Output the (X, Y) coordinate of the center of the cell containing the given text.  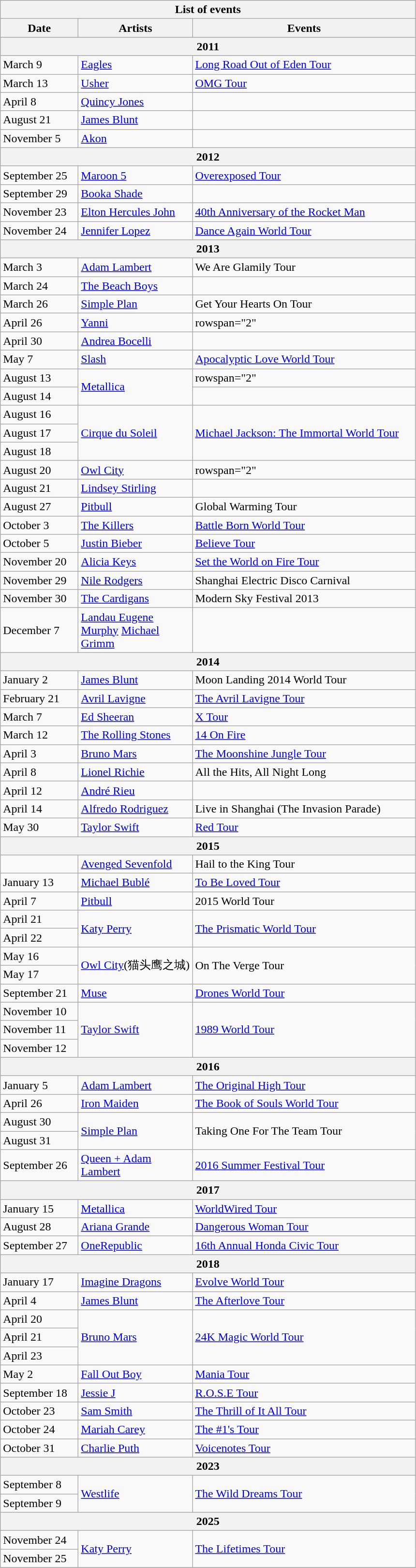
The Wild Dreams Tour (304, 1494)
Ed Sheeran (135, 717)
Mania Tour (304, 1374)
Usher (135, 83)
Akon (135, 138)
May 16 (40, 956)
August 30 (40, 1122)
January 2 (40, 680)
WorldWired Tour (304, 1209)
March 7 (40, 717)
Michael Jackson: The Immortal World Tour (304, 433)
24K Magic World Tour (304, 1337)
Landau Eugene Murphy Michael Grimm (135, 630)
Overexposed Tour (304, 175)
2012 (208, 157)
The Moonshine Jungle Tour (304, 754)
Voicenotes Tour (304, 1448)
October 5 (40, 544)
Get Your Hearts On Tour (304, 304)
November 25 (40, 1558)
2015 World Tour (304, 901)
Andrea Bocelli (135, 341)
November 29 (40, 580)
Set the World on Fire Tour (304, 562)
Mariah Carey (135, 1429)
May 30 (40, 827)
March 12 (40, 735)
April 7 (40, 901)
2016 Summer Festival Tour (304, 1166)
April 14 (40, 809)
October 24 (40, 1429)
April 23 (40, 1356)
Michael Bublé (135, 883)
Jennifer Lopez (135, 231)
Maroon 5 (135, 175)
To Be Loved Tour (304, 883)
April 22 (40, 938)
The Original High Tour (304, 1085)
October 3 (40, 525)
Alfredo Rodriguez (135, 809)
Westlife (135, 1494)
The Cardigans (135, 599)
Iron Maiden (135, 1103)
OneRepublic (135, 1245)
September 8 (40, 1485)
November 12 (40, 1048)
Nile Rodgers (135, 580)
August 17 (40, 433)
Avril Lavigne (135, 698)
The #1's Tour (304, 1429)
Queen + Adam Lambert (135, 1166)
Lindsey Stirling (135, 488)
Believe Tour (304, 544)
The Prismatic World Tour (304, 929)
October 23 (40, 1411)
Dance Again World Tour (304, 231)
2023 (208, 1466)
September 26 (40, 1166)
Modern Sky Festival 2013 (304, 599)
2014 (208, 662)
Long Road Out of Eden Tour (304, 65)
January 17 (40, 1282)
August 16 (40, 414)
September 25 (40, 175)
Battle Born World Tour (304, 525)
Lionel Richie (135, 772)
On The Verge Tour (304, 965)
The Book of Souls World Tour (304, 1103)
September 18 (40, 1392)
May 2 (40, 1374)
January 13 (40, 883)
Yanni (135, 323)
March 24 (40, 286)
Quincy Jones (135, 102)
Elton Hercules John (135, 212)
April 30 (40, 341)
November 5 (40, 138)
Live in Shanghai (The Invasion Parade) (304, 809)
November 30 (40, 599)
Red Tour (304, 827)
Dangerous Woman Tour (304, 1227)
2013 (208, 249)
14 On Fire (304, 735)
2018 (208, 1264)
Booka Shade (135, 193)
November 11 (40, 1030)
Taking One For The Team Tour (304, 1131)
November 10 (40, 1011)
Alicia Keys (135, 562)
August 27 (40, 506)
André Rieu (135, 790)
Evolve World Tour (304, 1282)
March 9 (40, 65)
Justin Bieber (135, 544)
The Lifetimes Tour (304, 1549)
2017 (208, 1190)
Fall Out Boy (135, 1374)
August 28 (40, 1227)
1989 World Tour (304, 1030)
Ariana Grande (135, 1227)
The Avril Lavigne Tour (304, 698)
Hail to the King Tour (304, 864)
40th Anniversary of the Rocket Man (304, 212)
March 3 (40, 267)
September 9 (40, 1503)
2011 (208, 46)
The Thrill of It All Tour (304, 1411)
X Tour (304, 717)
April 4 (40, 1301)
We Are Glamily Tour (304, 267)
The Afterlove Tour (304, 1301)
April 3 (40, 754)
August 14 (40, 396)
Charlie Puth (135, 1448)
R.O.S.E Tour (304, 1392)
Drones World Tour (304, 993)
Imagine Dragons (135, 1282)
The Killers (135, 525)
May 7 (40, 359)
November 23 (40, 212)
January 5 (40, 1085)
Sam Smith (135, 1411)
Owl City (135, 470)
Jessie J (135, 1392)
Slash (135, 359)
Muse (135, 993)
January 15 (40, 1209)
The Rolling Stones (135, 735)
Shanghai Electric Disco Carnival (304, 580)
2015 (208, 846)
Date (40, 28)
Owl City(猫头鹰之城) (135, 965)
All the Hits, All Night Long (304, 772)
August 13 (40, 378)
2025 (208, 1522)
Events (304, 28)
September 29 (40, 193)
Apocalyptic Love World Tour (304, 359)
December 7 (40, 630)
2016 (208, 1066)
March 26 (40, 304)
List of events (208, 10)
August 20 (40, 470)
May 17 (40, 975)
Eagles (135, 65)
September 21 (40, 993)
February 21 (40, 698)
Avenged Sevenfold (135, 864)
October 31 (40, 1448)
March 13 (40, 83)
OMG Tour (304, 83)
August 18 (40, 451)
The Beach Boys (135, 286)
April 12 (40, 790)
April 20 (40, 1319)
Cirque du Soleil (135, 433)
16th Annual Honda Civic Tour (304, 1245)
Artists (135, 28)
November 20 (40, 562)
September 27 (40, 1245)
August 31 (40, 1140)
Global Warming Tour (304, 506)
Moon Landing 2014 World Tour (304, 680)
